Scan for the cell matching the given text and deliver its (X, Y) coordinate at center. 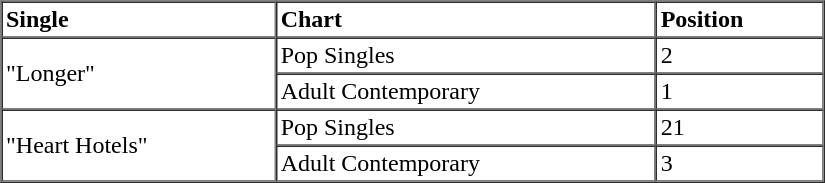
"Longer" (140, 74)
Position (740, 20)
3 (740, 164)
"Heart Hotels" (140, 146)
2 (740, 56)
Chart (466, 20)
21 (740, 128)
Single (140, 20)
1 (740, 92)
